Return (x, y) of the center of cell containing provided text 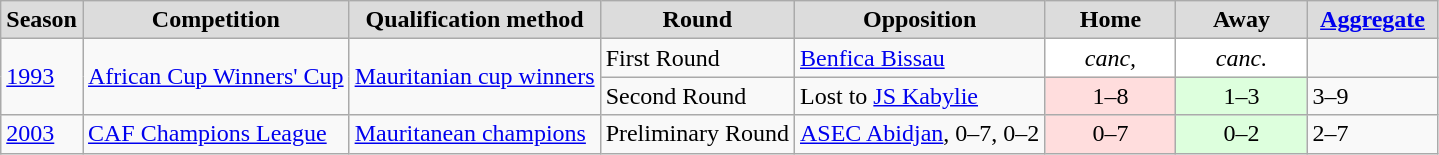
0–2 (1242, 134)
First Round (697, 58)
Season (42, 20)
1–3 (1242, 96)
canc, (1110, 58)
1993 (42, 77)
2–7 (1372, 134)
Opposition (919, 20)
0–7 (1110, 134)
Benfica Bissau (919, 58)
Lost to JS Kabylie (919, 96)
2003 (42, 134)
Second Round (697, 96)
Mauritanian cup winners (474, 77)
Qualification method (474, 20)
3–9 (1372, 96)
ASEC Abidjan, 0–7, 0–2 (919, 134)
canc. (1242, 58)
Round (697, 20)
1–8 (1110, 96)
African Cup Winners' Cup (216, 77)
Competition (216, 20)
Aggregate (1372, 20)
Home (1110, 20)
Mauritanean champions (474, 134)
CAF Champions League (216, 134)
Away (1242, 20)
Preliminary Round (697, 134)
